Return the [X, Y] coordinate for the center point of the cell that contains the specified text.  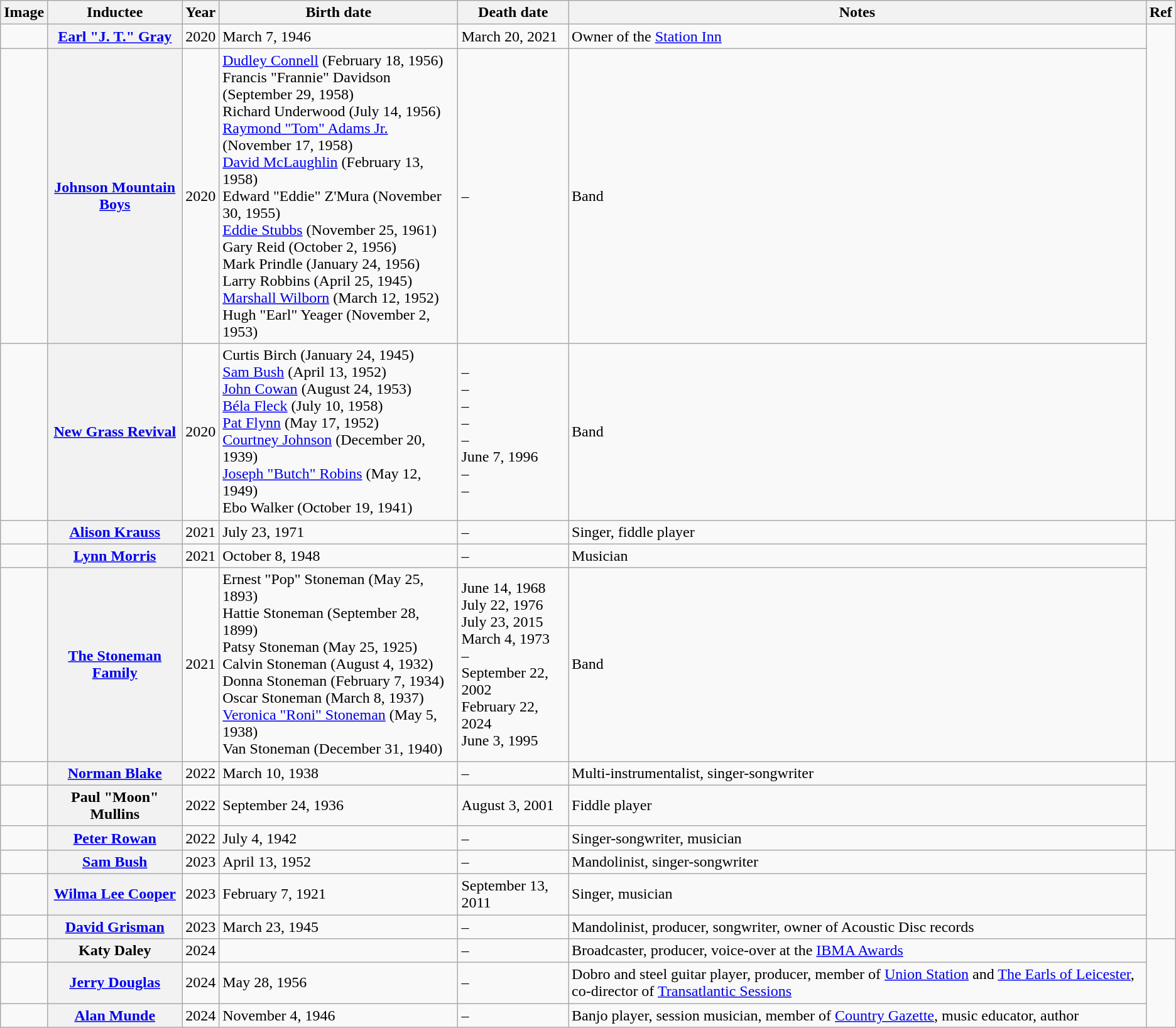
September 24, 1936 [339, 805]
October 8, 1948 [339, 556]
Image [24, 13]
February 7, 1921 [339, 894]
Owner of the Station Inn [857, 36]
May 28, 1956 [339, 983]
– – – – – June 7, 1996 – – [513, 432]
Inductee [115, 13]
Peter Rowan [115, 838]
March 7, 1946 [339, 36]
Mandolinist, singer-songwriter [857, 862]
April 13, 1952 [339, 862]
Death date [513, 13]
Singer, fiddle player [857, 532]
The Stoneman Family [115, 664]
June 14, 1968 July 22, 1976 July 23, 2015 March 4, 1973 – September 22, 2002 February 22, 2024 June 3, 1995 [513, 664]
Mandolinist, producer, songwriter, owner of Acoustic Disc records [857, 926]
Alison Krauss [115, 532]
Dobro and steel guitar player, producer, member of Union Station and The Earls of Leicester, co-director of Transatlantic Sessions [857, 983]
August 3, 2001 [513, 805]
Birth date [339, 13]
March 10, 1938 [339, 773]
Norman Blake [115, 773]
Katy Daley [115, 951]
Alan Munde [115, 1015]
Earl "J. T." Gray [115, 36]
November 4, 1946 [339, 1015]
July 23, 1971 [339, 532]
Singer, musician [857, 894]
March 20, 2021 [513, 36]
Singer-songwriter, musician [857, 838]
Broadcaster, producer, voice-over at the IBMA Awards [857, 951]
March 23, 1945 [339, 926]
September 13, 2011 [513, 894]
Paul "Moon" Mullins [115, 805]
Banjo player, session musician, member of Country Gazette, music educator, author [857, 1015]
Musician [857, 556]
Johnson Mountain Boys [115, 196]
Fiddle player [857, 805]
David Grisman [115, 926]
Year [201, 13]
New Grass Revival [115, 432]
Sam Bush [115, 862]
Notes [857, 13]
Lynn Morris [115, 556]
July 4, 1942 [339, 838]
Wilma Lee Cooper [115, 894]
Jerry Douglas [115, 983]
Multi-instrumentalist, singer-songwriter [857, 773]
Ref [1161, 13]
